Return [x, y] of the center of cell containing provided text 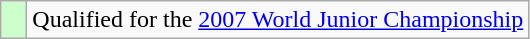
Qualified for the 2007 World Junior Championship [278, 20]
